Output the (x, y) coordinate of the center of the cell containing the given text.  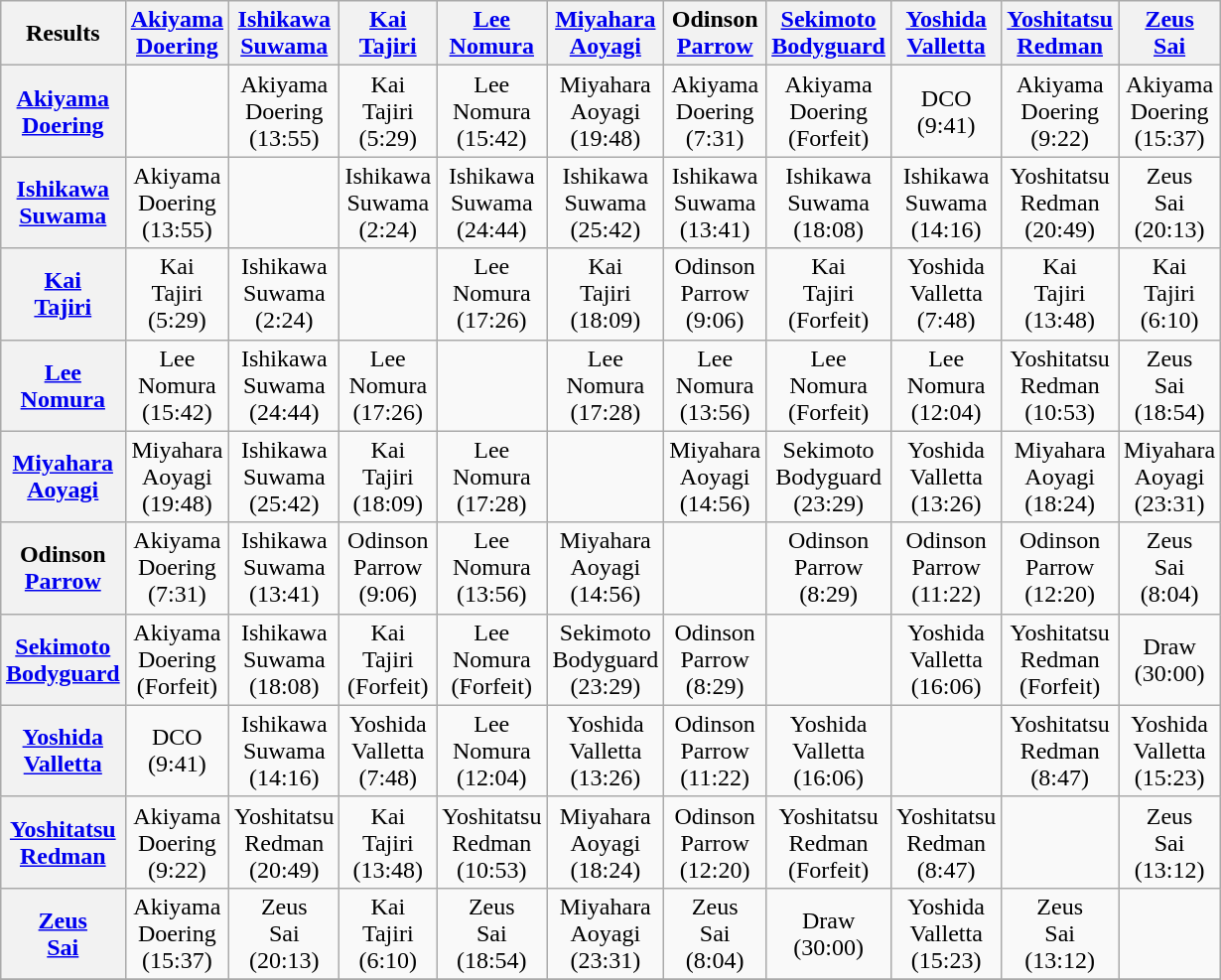
Results (63, 34)
